Find where the given text appears and provide that cell's center as [X, Y] coordinate. 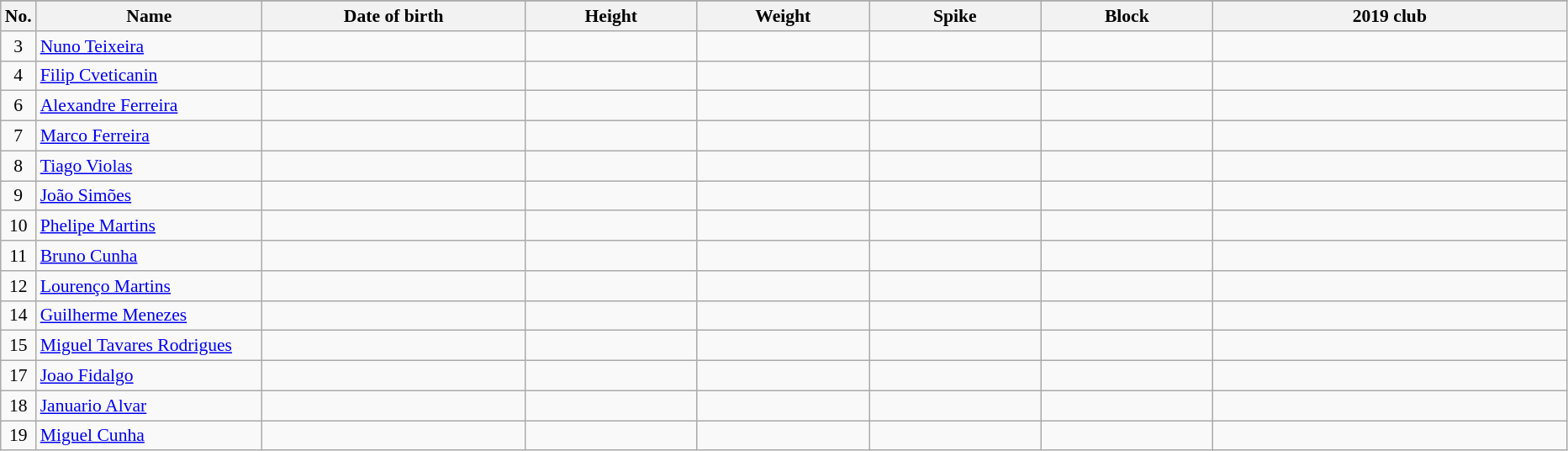
2019 club [1391, 16]
Bruno Cunha [150, 256]
11 [18, 256]
12 [18, 286]
17 [18, 376]
6 [18, 106]
4 [18, 76]
Guilherme Menezes [150, 316]
Miguel Cunha [150, 436]
9 [18, 196]
Miguel Tavares Rodrigues [150, 346]
18 [18, 406]
Date of birth [393, 16]
Nuno Teixeira [150, 46]
10 [18, 226]
Phelipe Martins [150, 226]
Joao Fidalgo [150, 376]
No. [18, 16]
Marco Ferreira [150, 136]
7 [18, 136]
Name [150, 16]
Alexandre Ferreira [150, 106]
Height [610, 16]
João Simões [150, 196]
Filip Cveticanin [150, 76]
3 [18, 46]
Januario Alvar [150, 406]
Block [1127, 16]
Lourenço Martins [150, 286]
Weight [784, 16]
14 [18, 316]
8 [18, 166]
Spike [955, 16]
Tiago Violas [150, 166]
19 [18, 436]
15 [18, 346]
